Find where the given text appears and provide that cell's center as [X, Y] coordinate. 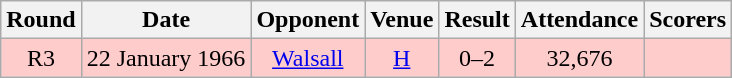
Scorers [688, 20]
0–2 [477, 58]
Attendance [579, 20]
Opponent [308, 20]
Round [41, 20]
H [402, 58]
Venue [402, 20]
Result [477, 20]
R3 [41, 58]
Date [166, 20]
22 January 1966 [166, 58]
32,676 [579, 58]
Walsall [308, 58]
